From the cell containing the given text, extract its center point as (X, Y) coordinate. 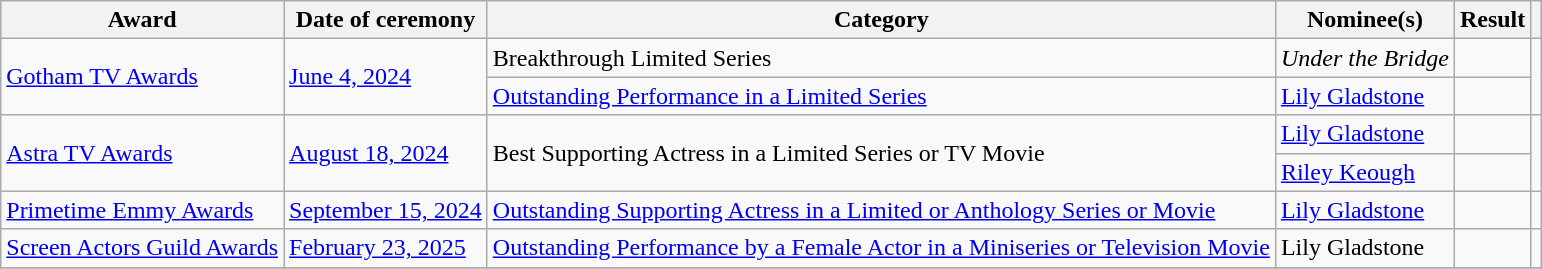
August 18, 2024 (386, 153)
Screen Actors Guild Awards (142, 248)
September 15, 2024 (386, 210)
Result (1492, 20)
Primetime Emmy Awards (142, 210)
Date of ceremony (386, 20)
Outstanding Performance by a Female Actor in a Miniseries or Television Movie (881, 248)
Gotham TV Awards (142, 77)
Breakthrough Limited Series (881, 58)
Category (881, 20)
Astra TV Awards (142, 153)
June 4, 2024 (386, 77)
Award (142, 20)
Riley Keough (1364, 172)
Outstanding Supporting Actress in a Limited or Anthology Series or Movie (881, 210)
Nominee(s) (1364, 20)
Under the Bridge (1364, 58)
Best Supporting Actress in a Limited Series or TV Movie (881, 153)
February 23, 2025 (386, 248)
Outstanding Performance in a Limited Series (881, 96)
